Output the [x, y] coordinate of the center of the cell containing the given text.  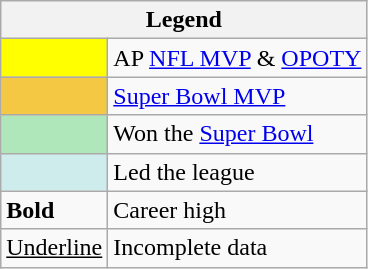
AP NFL MVP & OPOTY [238, 58]
Career high [238, 210]
Won the Super Bowl [238, 134]
Super Bowl MVP [238, 96]
Incomplete data [238, 248]
Bold [54, 210]
Legend [184, 20]
Underline [54, 248]
Led the league [238, 172]
